Locate the cell with the specified text and output its (X, Y) center coordinate. 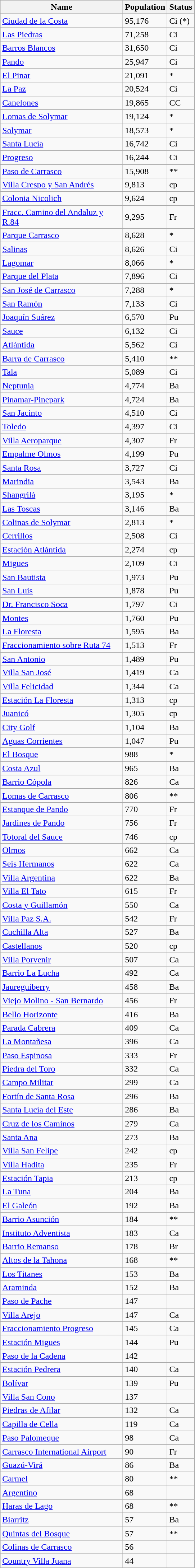
9,813 (145, 185)
Paso Espinosa (62, 1055)
CC (181, 103)
Villa Crespo y San Andrés (62, 185)
Neptunia (62, 386)
2,274 (145, 550)
140 (145, 1369)
Viejo Molino - San Bernardo (62, 1000)
1,513 (145, 645)
396 (145, 1041)
1,797 (145, 604)
Argentino (62, 1492)
4,774 (145, 386)
71,258 (145, 34)
San Luis (62, 591)
178 (145, 1246)
7,288 (145, 290)
Villa San Cono (62, 1397)
286 (145, 1110)
Pinamar-Pinepark (62, 400)
Paso Palomeque (62, 1438)
Bello Horizonte (62, 1014)
168 (145, 1260)
3,543 (145, 481)
Estanque de Pando (62, 809)
Marindia (62, 481)
Villa Porvenir (62, 960)
153 (145, 1274)
Sauce (62, 331)
Villa Hadita (62, 1165)
4,307 (145, 440)
296 (145, 1096)
145 (145, 1329)
Atlántida (62, 345)
Guazú-Virá (62, 1465)
San Antonio (62, 659)
3,146 (145, 509)
144 (145, 1342)
90 (145, 1451)
662 (145, 850)
9,295 (145, 217)
Shangrilá (62, 495)
Barrio Remanso (62, 1246)
132 (145, 1410)
Araminda (62, 1288)
Fraccionamiento Progreso (62, 1329)
City Golf (62, 727)
1,305 (145, 714)
9,624 (145, 199)
Cerrillos (62, 536)
507 (145, 960)
458 (145, 987)
Barrio La Lucha (62, 973)
Estación Tapia (62, 1178)
Jaureguiberry (62, 987)
Montes (62, 618)
550 (145, 905)
El Pinar (62, 75)
Costa y Guillamón (62, 905)
542 (145, 919)
Lomas de Carrasco (62, 795)
Villa Aeroparque (62, 440)
Paso de la Cadena (62, 1356)
416 (145, 1014)
615 (145, 891)
Villa Argentina (62, 878)
Cruz de los Caminos (62, 1124)
La Montañesa (62, 1041)
204 (145, 1192)
279 (145, 1124)
Parque del Plata (62, 276)
2,813 (145, 522)
Santa Lucía del Este (62, 1110)
Lomas de Solymar (62, 116)
Piedras de Afilar (62, 1410)
Las Piedras (62, 34)
Los Titanes (62, 1274)
Joaquín Suárez (62, 317)
6,132 (145, 331)
Estación Migues (62, 1342)
18,573 (145, 130)
7,133 (145, 304)
16,742 (145, 144)
19,124 (145, 116)
Toledo (62, 427)
La Paz (62, 89)
Fracc. Camino del Andaluz y R.84 (62, 217)
Empalme Olmos (62, 454)
Castellanos (62, 946)
1,760 (145, 618)
5,410 (145, 358)
8,626 (145, 249)
56 (145, 1547)
Carrasco International Airport (62, 1451)
Seis Hermanos (62, 864)
San Bautista (62, 577)
2,508 (145, 536)
3,195 (145, 495)
Estación Atlántida (62, 550)
Barrio Cópola (62, 782)
527 (145, 932)
746 (145, 837)
Villa Felicidad (62, 686)
Cuchilla Alta (62, 932)
6,570 (145, 317)
20,524 (145, 89)
Pando (62, 62)
1,878 (145, 591)
Canelones (62, 103)
965 (145, 768)
La Floresta (62, 632)
86 (145, 1465)
4,397 (145, 427)
Estación La Floresta (62, 700)
770 (145, 809)
Fraccionamiento sobre Ruta 74 (62, 645)
Name (62, 7)
Ci (*) (181, 21)
Ciudad de la Costa (62, 21)
756 (145, 823)
El Bosque (62, 755)
273 (145, 1137)
Santa Ana (62, 1137)
2,109 (145, 563)
Colinas de Solymar (62, 522)
1,595 (145, 632)
1,973 (145, 577)
Salinas (62, 249)
44 (145, 1561)
492 (145, 973)
242 (145, 1151)
Population (145, 7)
213 (145, 1178)
1,104 (145, 727)
Estación Pedrera (62, 1369)
98 (145, 1438)
Altos de la Tahona (62, 1260)
8,066 (145, 263)
Paso de Carrasco (62, 171)
Villa San José (62, 673)
Paso de Pache (62, 1301)
Villa San Felipe (62, 1151)
Las Toscas (62, 509)
5,562 (145, 345)
137 (145, 1397)
299 (145, 1083)
456 (145, 1000)
Barra de Carrasco (62, 358)
119 (145, 1424)
Quintas del Bosque (62, 1534)
142 (145, 1356)
15,908 (145, 171)
Parque Carrasco (62, 235)
806 (145, 795)
Piedra del Toro (62, 1069)
826 (145, 782)
Lagomar (62, 263)
184 (145, 1219)
183 (145, 1233)
1,344 (145, 686)
1,047 (145, 741)
80 (145, 1479)
1,313 (145, 700)
Parada Cabrera (62, 1028)
Barros Blancos (62, 48)
Totoral del Sauce (62, 837)
Fortín de Santa Rosa (62, 1096)
520 (145, 946)
95,176 (145, 21)
San Jacinto (62, 413)
5,089 (145, 372)
Dr. Francisco Soca (62, 604)
8,628 (145, 235)
21,091 (145, 75)
Santa Lucía (62, 144)
Jardines de Pando (62, 823)
Costa Azul (62, 768)
San Ramón (62, 304)
La Tuna (62, 1192)
409 (145, 1028)
4,724 (145, 400)
Olmos (62, 850)
139 (145, 1383)
Villa El Tato (62, 891)
San José de Carrasco (62, 290)
Colinas de Carrasco (62, 1547)
Villa Arejo (62, 1315)
1,419 (145, 673)
Villa Paz S.A. (62, 919)
Barrio Asunción (62, 1219)
152 (145, 1288)
Migues (62, 563)
3,727 (145, 468)
Carmel (62, 1479)
El Galeón (62, 1205)
Campo Militar (62, 1083)
Aguas Corrientes (62, 741)
192 (145, 1205)
Haras de Lago (62, 1506)
988 (145, 755)
Country Villa Juana (62, 1561)
Juanicó (62, 714)
Biarritz (62, 1520)
16,244 (145, 157)
25,947 (145, 62)
Tala (62, 372)
Bolívar (62, 1383)
Br (181, 1246)
Instituto Adventista (62, 1233)
31,650 (145, 48)
Santa Rosa (62, 468)
Colonia Nicolich (62, 199)
332 (145, 1069)
19,865 (145, 103)
4,510 (145, 413)
Status (181, 7)
7,896 (145, 276)
Capilla de Cella (62, 1424)
1,489 (145, 659)
333 (145, 1055)
Solymar (62, 130)
Progreso (62, 157)
4,199 (145, 454)
235 (145, 1165)
